Detect which cell encompasses the target text, then output its (X, Y) center coordinate. 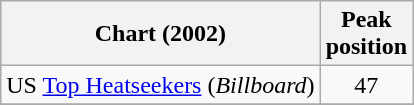
47 (366, 85)
Chart (2002) (160, 34)
US Top Heatseekers (Billboard) (160, 85)
Peakposition (366, 34)
